From the cell containing the given text, extract its center point as [x, y] coordinate. 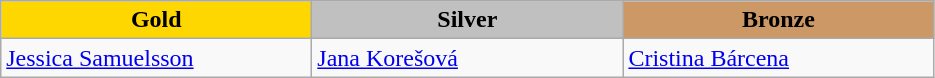
Cristina Bárcena [778, 58]
Jana Korešová [468, 58]
Silver [468, 20]
Jessica Samuelsson [156, 58]
Gold [156, 20]
Bronze [778, 20]
